Capture the cell that displays the provided text and extract its [x, y] central coordinate. 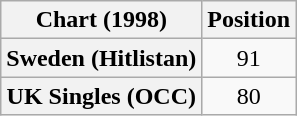
91 [249, 58]
80 [249, 96]
Chart (1998) [102, 20]
UK Singles (OCC) [102, 96]
Position [249, 20]
Sweden (Hitlistan) [102, 58]
